Provide the [X, Y] coordinate of the cell's center where the given text is located.  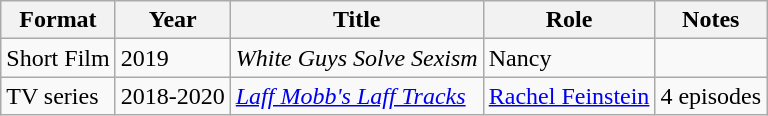
Short Film [58, 58]
Title [356, 20]
Nancy [569, 58]
2019 [172, 58]
Rachel Feinstein [569, 96]
White Guys Solve Sexism [356, 58]
4 episodes [711, 96]
Notes [711, 20]
Role [569, 20]
TV series [58, 96]
2018-2020 [172, 96]
Year [172, 20]
Format [58, 20]
Laff Mobb's Laff Tracks [356, 96]
